Detect which cell encompasses the target text, then output its (X, Y) center coordinate. 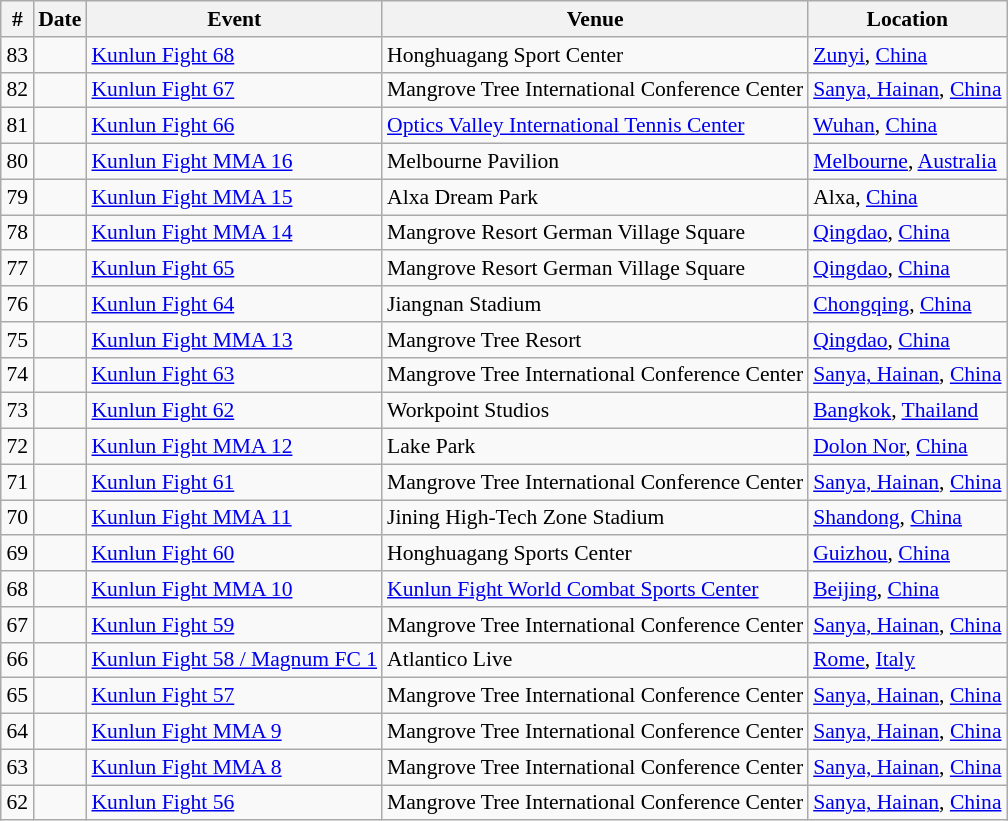
Chongqing, China (907, 304)
Honghuagang Sport Center (595, 55)
Bangkok, Thailand (907, 411)
Kunlun Fight MMA 16 (234, 162)
79 (17, 197)
78 (17, 233)
Kunlun Fight 59 (234, 625)
73 (17, 411)
Kunlun Fight 67 (234, 90)
Kunlun Fight 61 (234, 482)
Kunlun Fight MMA 12 (234, 447)
Kunlun Fight 58 / Magnum FC 1 (234, 660)
81 (17, 126)
Kunlun Fight MMA 9 (234, 732)
Kunlun Fight MMA 15 (234, 197)
# (17, 19)
Kunlun Fight 65 (234, 269)
63 (17, 767)
Melbourne, Australia (907, 162)
76 (17, 304)
67 (17, 625)
Kunlun Fight 62 (234, 411)
Alxa Dream Park (595, 197)
Kunlun Fight 57 (234, 696)
Guizhou, China (907, 554)
Lake Park (595, 447)
Kunlun Fight MMA 8 (234, 767)
Mangrove Tree Resort (595, 340)
Workpoint Studios (595, 411)
Jiangnan Stadium (595, 304)
Date (60, 19)
68 (17, 589)
Kunlun Fight 60 (234, 554)
70 (17, 518)
74 (17, 375)
75 (17, 340)
64 (17, 732)
Atlantico Live (595, 660)
62 (17, 803)
Rome, Italy (907, 660)
Kunlun Fight MMA 14 (234, 233)
Optics Valley International Tennis Center (595, 126)
Shandong, China (907, 518)
82 (17, 90)
80 (17, 162)
66 (17, 660)
Wuhan, China (907, 126)
Honghuagang Sports Center (595, 554)
Venue (595, 19)
Kunlun Fight World Combat Sports Center (595, 589)
Kunlun Fight 66 (234, 126)
Kunlun Fight MMA 11 (234, 518)
83 (17, 55)
Beijing, China (907, 589)
Melbourne Pavilion (595, 162)
Kunlun Fight MMA 13 (234, 340)
Kunlun Fight 68 (234, 55)
72 (17, 447)
Event (234, 19)
Dolon Nor, China (907, 447)
71 (17, 482)
Jining High-Tech Zone Stadium (595, 518)
Kunlun Fight MMA 10 (234, 589)
Location (907, 19)
77 (17, 269)
Kunlun Fight 56 (234, 803)
65 (17, 696)
Kunlun Fight 63 (234, 375)
Zunyi, China (907, 55)
Alxa, China (907, 197)
Kunlun Fight 64 (234, 304)
69 (17, 554)
